Detect which cell encompasses the target text, then output its (x, y) center coordinate. 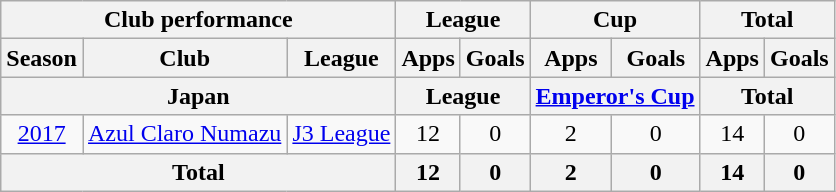
Azul Claro Numazu (184, 134)
Cup (615, 20)
Club performance (198, 20)
J3 League (342, 134)
Japan (198, 96)
Emperor's Cup (615, 96)
Club (184, 58)
2017 (42, 134)
Season (42, 58)
